Detect which cell encompasses the target text, then output its [X, Y] center coordinate. 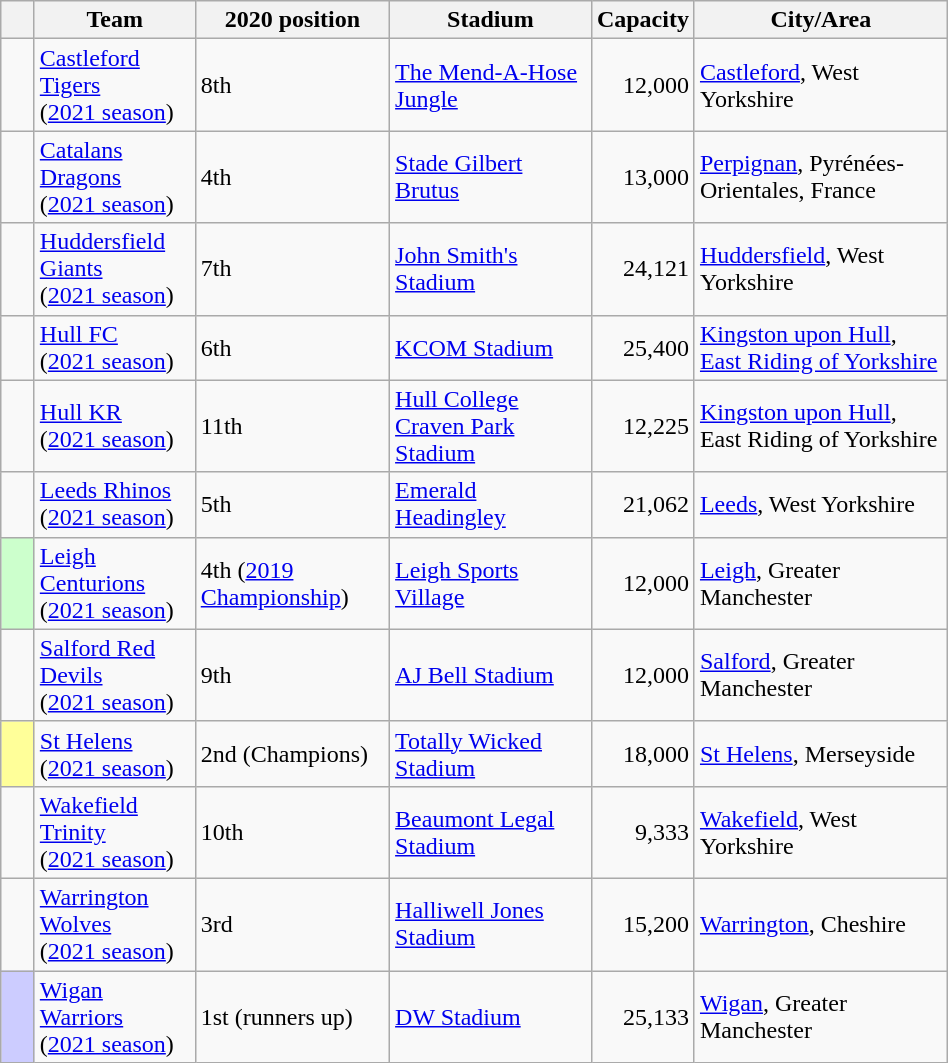
8th [292, 85]
Hull FC(2021 season) [114, 348]
10th [292, 832]
St Helens, Merseyside [820, 754]
3rd [292, 924]
Huddersfield Giants(2021 season) [114, 269]
Wigan, Greater Manchester [820, 1016]
11th [292, 426]
Catalans Dragons(2021 season) [114, 177]
Warrington, Cheshire [820, 924]
John Smith's Stadium [491, 269]
Totally Wicked Stadium [491, 754]
21,062 [642, 504]
Huddersfield, West Yorkshire [820, 269]
Wigan Warriors(2021 season) [114, 1016]
Leigh Centurions(2021 season) [114, 583]
Beaumont Legal Stadium [491, 832]
Team [114, 20]
15,200 [642, 924]
AJ Bell Stadium [491, 675]
13,000 [642, 177]
24,121 [642, 269]
Wakefield Trinity(2021 season) [114, 832]
DW Stadium [491, 1016]
The Mend-A-Hose Jungle [491, 85]
Salford Red Devils(2021 season) [114, 675]
4th (2019 Championship) [292, 583]
Stadium [491, 20]
9th [292, 675]
25,133 [642, 1016]
Emerald Headingley [491, 504]
1st (runners up) [292, 1016]
Warrington Wolves(2021 season) [114, 924]
6th [292, 348]
Perpignan, Pyrénées-Orientales, France [820, 177]
2020 position [292, 20]
25,400 [642, 348]
Wakefield, West Yorkshire [820, 832]
Hull KR(2021 season) [114, 426]
St Helens(2021 season) [114, 754]
12,225 [642, 426]
Capacity [642, 20]
Castleford Tigers(2021 season) [114, 85]
Leeds Rhinos(2021 season) [114, 504]
7th [292, 269]
Leeds, West Yorkshire [820, 504]
9,333 [642, 832]
Stade Gilbert Brutus [491, 177]
Leigh, Greater Manchester [820, 583]
4th [292, 177]
KCOM Stadium [491, 348]
18,000 [642, 754]
Hull College Craven Park Stadium [491, 426]
Castleford, West Yorkshire [820, 85]
5th [292, 504]
Halliwell Jones Stadium [491, 924]
Salford, Greater Manchester [820, 675]
City/Area [820, 20]
Leigh Sports Village [491, 583]
2nd (Champions) [292, 754]
